Find where the given text appears and provide that cell's center as (X, Y) coordinate. 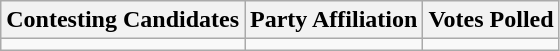
Votes Polled (491, 20)
Contesting Candidates (123, 20)
Party Affiliation (334, 20)
